Provide the [X, Y] coordinate of the cell's center where the given text is located.  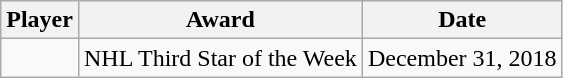
December 31, 2018 [462, 58]
NHL Third Star of the Week [220, 58]
Date [462, 20]
Player [40, 20]
Award [220, 20]
